Capture the cell that displays the provided text and extract its (X, Y) central coordinate. 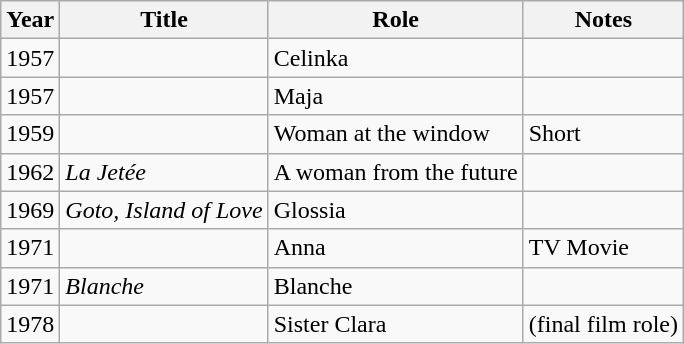
La Jetée (164, 172)
1969 (30, 210)
A woman from the future (396, 172)
Notes (603, 20)
Role (396, 20)
Maja (396, 96)
1978 (30, 324)
Short (603, 134)
TV Movie (603, 248)
Sister Clara (396, 324)
Woman at the window (396, 134)
1962 (30, 172)
Anna (396, 248)
(final film role) (603, 324)
Goto, Island of Love (164, 210)
Title (164, 20)
Year (30, 20)
Celinka (396, 58)
1959 (30, 134)
Glossia (396, 210)
